For the text-containing cell, return its midpoint in [x, y] coordinate format. 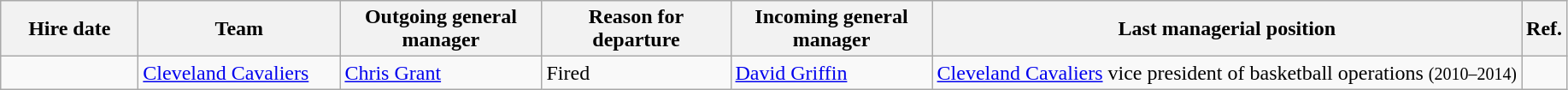
Team [239, 29]
Incoming general manager [831, 29]
Cleveland Cavaliers [239, 73]
Last managerial position [1227, 29]
Fired [636, 73]
David Griffin [831, 73]
Outgoing general manager [441, 29]
Chris Grant [441, 73]
Ref. [1545, 29]
Cleveland Cavaliers vice president of basketball operations (2010–2014) [1227, 73]
Hire date [70, 29]
Reason for departure [636, 29]
